Scan for the cell matching the given text and deliver its [x, y] coordinate at center. 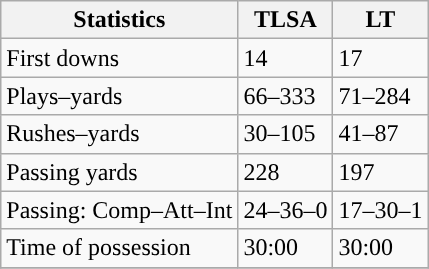
17 [380, 58]
30–105 [286, 134]
Plays–yards [120, 96]
Rushes–yards [120, 134]
197 [380, 172]
14 [286, 58]
71–284 [380, 96]
66–333 [286, 96]
TLSA [286, 20]
17–30–1 [380, 210]
Passing: Comp–Att–Int [120, 210]
Time of possession [120, 248]
24–36–0 [286, 210]
Statistics [120, 20]
First downs [120, 58]
LT [380, 20]
41–87 [380, 134]
228 [286, 172]
Passing yards [120, 172]
